Return the [x, y] coordinate for the center point of the cell that contains the specified text.  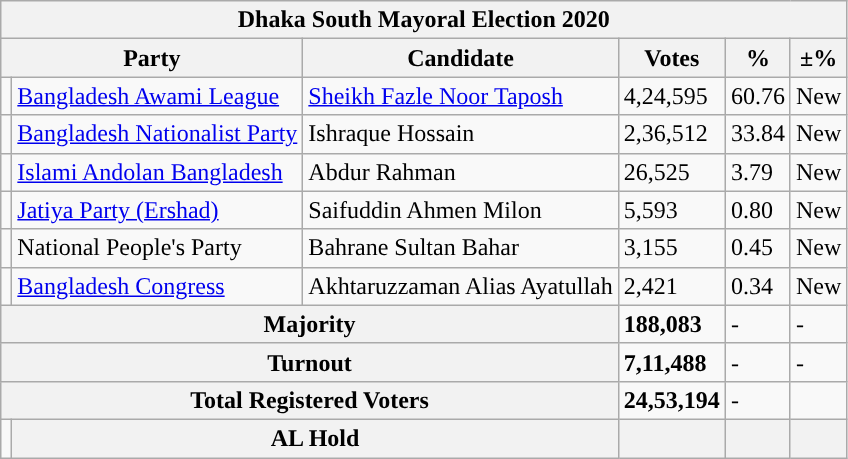
188,083 [672, 324]
2,421 [672, 286]
Abdur Rahman [460, 172]
Sheikh Fazle Noor Taposh [460, 96]
Jatiya Party (Ershad) [158, 210]
0.80 [758, 210]
Saifuddin Ahmen Milon [460, 210]
24,53,194 [672, 400]
Bahrane Sultan Bahar [460, 248]
Party [152, 58]
26,525 [672, 172]
Total Registered Voters [310, 400]
±% [818, 58]
2,36,512 [672, 134]
4,24,595 [672, 96]
5,593 [672, 210]
Dhaka South Mayoral Election 2020 [424, 20]
Islami Andolan Bangladesh [158, 172]
AL Hold [315, 438]
Bangladesh Awami League [158, 96]
Bangladesh Nationalist Party [158, 134]
7,11,488 [672, 362]
Majority [310, 324]
Bangladesh Congress [158, 286]
0.34 [758, 286]
60.76 [758, 96]
Candidate [460, 58]
3.79 [758, 172]
National People's Party [158, 248]
% [758, 58]
Ishraque Hossain [460, 134]
3,155 [672, 248]
Akhtaruzzaman Alias Ayatullah [460, 286]
33.84 [758, 134]
0.45 [758, 248]
Votes [672, 58]
Turnout [310, 362]
